Search for the cell housing the specified text and yield its [X, Y] center coordinate. 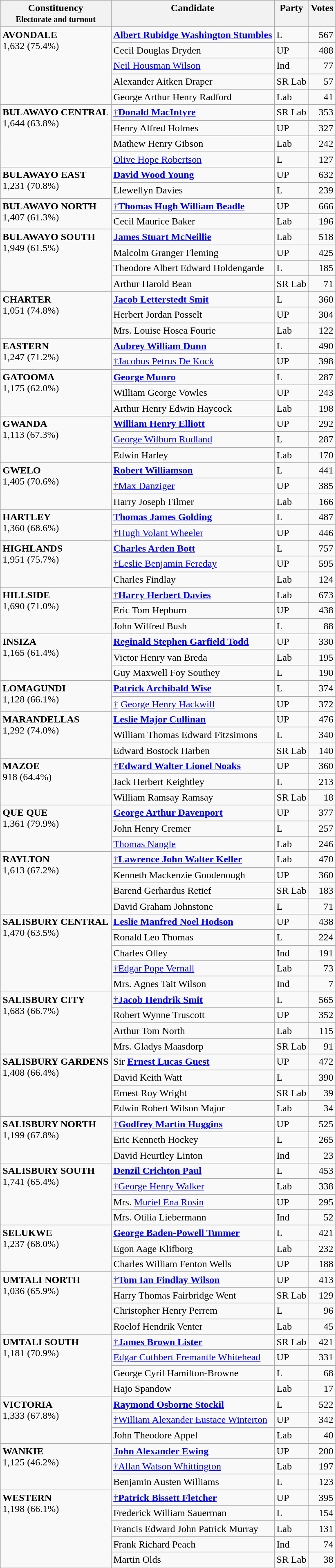
Arthur Tom North [193, 1031]
Raymond Osborne Stockil [193, 1404]
38 [322, 1560]
SALISBURY NORTH1,199 (67.8%) [56, 1140]
129 [322, 1295]
115 [322, 1031]
Mrs. Muriel Ena Rosin [193, 1202]
Christopher Henry Perrem [193, 1311]
224 [322, 937]
BULAWAYO SOUTH1,949 (61.5%) [56, 260]
David Heurtley Linton [193, 1155]
George Cyril Hamilton-Browne [193, 1373]
† George Henry Hackwill [193, 704]
†Jacobus Petrus De Kock [193, 361]
398 [322, 361]
Ronald Leo Thomas [193, 937]
195 [322, 657]
124 [322, 579]
40 [322, 1435]
200 [322, 1451]
Cecil Maurice Baker [193, 222]
77 [322, 66]
RAYLTON1,613 (67.2%) [56, 883]
Reginald Stephen Garfield Todd [193, 642]
666 [322, 206]
Ernest Roy Wright [193, 1093]
Candidate [193, 14]
488 [322, 50]
Party [291, 14]
Frank Richard Peach [193, 1544]
342 [322, 1420]
WESTERN1,198 (66.1%) [56, 1529]
476 [322, 720]
SALISBURY CENTRAL1,470 (63.5%) [56, 953]
SALISBURY CITY1,683 (66.7%) [56, 1023]
74 [322, 1544]
232 [322, 1249]
140 [322, 751]
123 [322, 1482]
John Wilfred Bush [193, 626]
Olive Hope Robertson [193, 159]
George Arthur Davenport [193, 813]
213 [322, 782]
William Thomas Edward Fitzsimons [193, 735]
45 [322, 1326]
†Lawrence John Walter Keller [193, 859]
Arthur Harold Bean [193, 284]
338 [322, 1186]
Martin Olds [193, 1560]
†Max Danziger [193, 486]
†Leslie Benjamin Fereday [193, 564]
518 [322, 237]
†Godfrey Martin Huggins [193, 1124]
352 [322, 1015]
EASTERN1,247 (71.2%) [56, 354]
353 [322, 112]
413 [322, 1280]
327 [322, 128]
96 [322, 1311]
91 [322, 1046]
446 [322, 533]
John Alexander Ewing [193, 1451]
Mrs. Louise Hosea Fourie [193, 330]
73 [322, 969]
Patrick Archibald Wise [193, 688]
470 [322, 859]
Malcolm Granger Fleming [193, 253]
Roelof Hendrik Venter [193, 1326]
374 [322, 688]
Edwin Harley [193, 455]
Charles William Fenton Wells [193, 1264]
Leslie Major Cullinan [193, 720]
BULAWAYO EAST1,231 (70.8%) [56, 182]
James Stuart McNeillie [193, 237]
George Baden-Powell Tunmer [193, 1233]
George Wilburn Rudland [193, 439]
41 [322, 97]
Charles Arden Bott [193, 548]
Thomas Nangle [193, 844]
Mrs. Gladys Maasdorp [193, 1046]
HARTLEY1,360 (68.6%) [56, 525]
190 [322, 673]
196 [322, 222]
Barend Gerhardus Retief [193, 891]
522 [322, 1404]
†Patrick Bissett Fletcher [193, 1498]
Hajo Spandow [193, 1389]
Harry Joseph Filmer [193, 502]
68 [322, 1373]
Victor Henry van Breda [193, 657]
AVONDALE1,632 (75.4%) [56, 66]
Mathew Henry Gibson [193, 144]
632 [322, 175]
UMTALI NORTH1,036 (65.9%) [56, 1303]
Robert Williamson [193, 471]
Eric Kenneth Hockey [193, 1140]
170 [322, 455]
William Ramsay Ramsay [193, 797]
154 [322, 1513]
340 [322, 735]
GWANDA1,113 (67.3%) [56, 439]
292 [322, 424]
SALISBURY GARDENS1,408 (66.4%) [56, 1085]
525 [322, 1124]
52 [322, 1218]
CHARTER1,051 (74.8%) [56, 315]
188 [322, 1264]
†Thomas Hugh William Beadle [193, 206]
Frederick William Sauerman [193, 1513]
Harry Thomas Fairbridge Went [193, 1295]
Edwin Robert Wilson Major [193, 1108]
18 [322, 797]
390 [322, 1077]
†George Henry Walker [193, 1186]
†Hugh Volant Wheeler [193, 533]
Herbert Jordan Posselt [193, 315]
Leslie Manfred Noel Hodson [193, 922]
David Wood Young [193, 175]
John Henry Cremer [193, 828]
757 [322, 548]
372 [322, 704]
17 [322, 1389]
88 [322, 626]
Edward Bostock Harben [193, 751]
239 [322, 190]
39 [322, 1093]
GWELO1,405 (70.6%) [56, 486]
William Henry Elliott [193, 424]
131 [322, 1529]
295 [322, 1202]
†Allan Watson Whittington [193, 1467]
John Theodore Appel [193, 1435]
198 [322, 408]
Francis Edward John Patrick Murray [193, 1529]
Llewellyn Davies [193, 190]
197 [322, 1467]
†Jacob Hendrik Smit [193, 1000]
166 [322, 502]
453 [322, 1171]
Benjamin Austen Williams [193, 1482]
Theodore Albert Edward Holdengarde [193, 268]
Cecil Douglas Dryden [193, 50]
GATOOMA1,175 (62.0%) [56, 393]
Alexander Aitken Draper [193, 81]
385 [322, 486]
ConstituencyElectorate and turnout [56, 14]
George Arthur Henry Radford [193, 97]
7 [322, 984]
Kenneth Mackenzie Goodenough [193, 875]
David Keith Watt [193, 1077]
185 [322, 268]
Neil Housman Wilson [193, 66]
Henry Alfred Holmes [193, 128]
257 [322, 828]
Charles Olley [193, 953]
†James Brown Lister [193, 1342]
HILLSIDE1,690 (71.0%) [56, 610]
Edgar Cuthbert Fremantle Whitehead [193, 1357]
377 [322, 813]
†Donald MacIntyre [193, 112]
265 [322, 1140]
BULAWAYO NORTH1,407 (61.3%) [56, 213]
127 [322, 159]
330 [322, 642]
490 [322, 346]
William George Vowles [193, 393]
23 [322, 1155]
Jack Herbert Keightley [193, 782]
Thomas James Golding [193, 517]
WANKIE1,125 (46.2%) [56, 1467]
†Edward Walter Lionel Noaks [193, 766]
Aubrey William Dunn [193, 346]
395 [322, 1498]
Guy Maxwell Foy Southey [193, 673]
SELUKWE1,237 (68.0%) [56, 1249]
565 [322, 1000]
Albert Rubidge Washington Stumbles [193, 35]
VICTORIA1,333 (67.8%) [56, 1420]
183 [322, 891]
MARANDELLAS1,292 (74.0%) [56, 735]
†Harry Herbert Davies [193, 595]
425 [322, 253]
567 [322, 35]
122 [322, 330]
UMTALI SOUTH1,181 (70.9%) [56, 1365]
Denzil Crichton Paul [193, 1171]
304 [322, 315]
57 [322, 81]
Charles Findlay [193, 579]
673 [322, 595]
Jacob Letterstedt Smit [193, 299]
Eric Tom Hepburn [193, 610]
QUE QUE1,361 (79.9%) [56, 828]
Mrs. Otilia Liebermann [193, 1218]
George Munro [193, 377]
HIGHLANDS1,951 (75.7%) [56, 564]
Sir Ernest Lucas Guest [193, 1062]
243 [322, 393]
LOMAGUNDI1,128 (66.1%) [56, 696]
34 [322, 1108]
†Edgar Pope Vernall [193, 969]
David Graham Johnstone [193, 906]
191 [322, 953]
BULAWAYO CENTRAL1,644 (63.8%) [56, 136]
242 [322, 144]
Votes [322, 14]
487 [322, 517]
441 [322, 471]
Arthur Henry Edwin Haycock [193, 408]
Egon Aage Klifborg [193, 1249]
MAZOE918 (64.4%) [56, 782]
472 [322, 1062]
Robert Wynne Truscott [193, 1015]
Mrs. Agnes Tait Wilson [193, 984]
INSIZA1,165 (61.4%) [56, 657]
†Tom Ian Findlay Wilson [193, 1280]
†William Alexander Eustace Winterton [193, 1420]
246 [322, 844]
331 [322, 1357]
SALISBURY SOUTH1,741 (65.4%) [56, 1194]
595 [322, 564]
